Capture the cell that displays the provided text and extract its [X, Y] central coordinate. 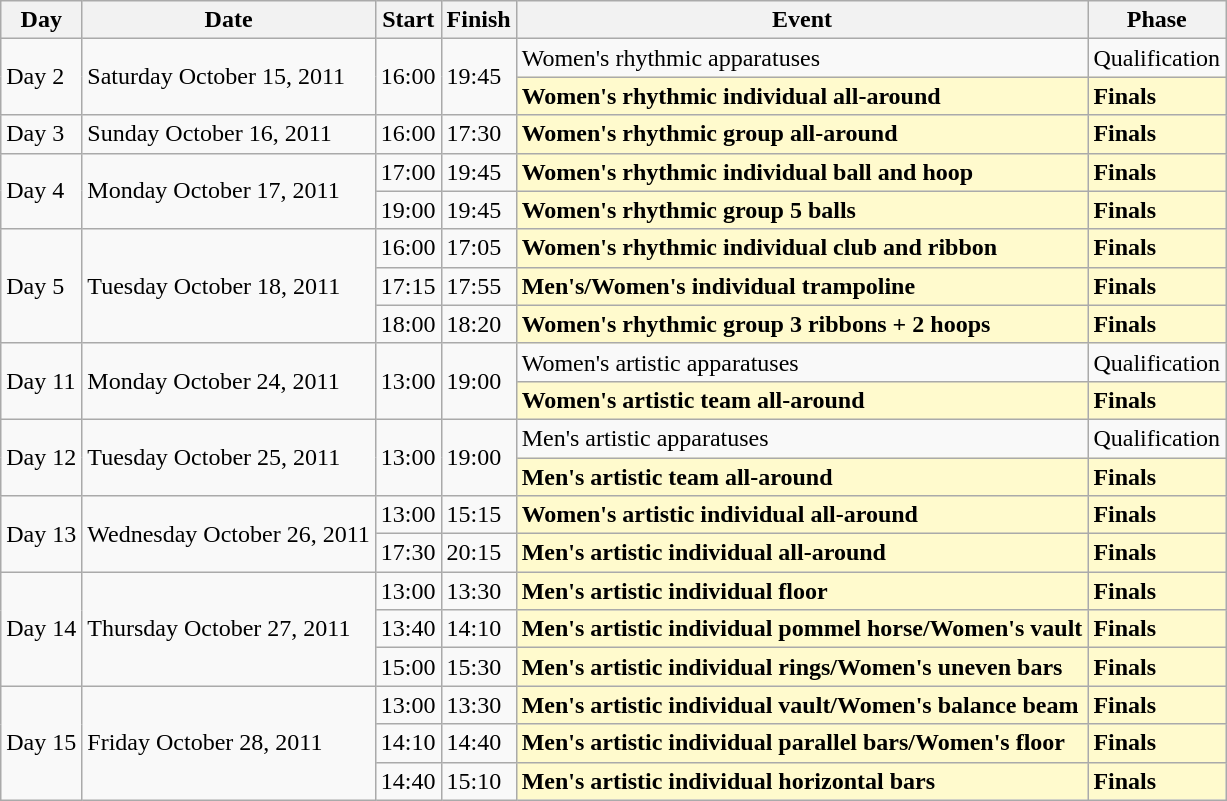
Event [802, 20]
Women's artistic team all-around [802, 400]
Day 2 [42, 77]
Women's rhythmic apparatuses [802, 58]
Men's artistic individual rings/Women's uneven bars [802, 667]
Men's artistic individual floor [802, 591]
Day 15 [42, 743]
18:00 [408, 324]
Tuesday October 18, 2011 [229, 286]
17:55 [478, 286]
Men's artistic team all-around [802, 477]
Women's rhythmic individual all-around [802, 96]
Start [408, 20]
Date [229, 20]
Day 5 [42, 286]
Men's artistic individual vault/Women's balance beam [802, 705]
Day 3 [42, 134]
Day 12 [42, 457]
18:20 [478, 324]
Day [42, 20]
Day 4 [42, 191]
Finish [478, 20]
Women's rhythmic individual ball and hoop [802, 172]
Women's rhythmic individual club and ribbon [802, 248]
Day 13 [42, 534]
Women's rhythmic group all-around [802, 134]
Tuesday October 25, 2011 [229, 457]
Friday October 28, 2011 [229, 743]
Day 14 [42, 629]
17:05 [478, 248]
Men's artistic individual horizontal bars [802, 781]
17:15 [408, 286]
Day 11 [42, 381]
Women's artistic apparatuses [802, 362]
13:40 [408, 629]
Phase [1157, 20]
Women's artistic individual all-around [802, 515]
15:15 [478, 515]
Women's rhythmic group 5 balls [802, 210]
Thursday October 27, 2011 [229, 629]
Men's/Women's individual trampoline [802, 286]
15:00 [408, 667]
17:00 [408, 172]
15:30 [478, 667]
Saturday October 15, 2011 [229, 77]
Sunday October 16, 2011 [229, 134]
Monday October 24, 2011 [229, 381]
20:15 [478, 553]
Men's artistic individual all-around [802, 553]
Wednesday October 26, 2011 [229, 534]
Men's artistic individual parallel bars/Women's floor [802, 743]
Monday October 17, 2011 [229, 191]
Women's rhythmic group 3 ribbons + 2 hoops [802, 324]
Men's artistic individual pommel horse/Women's vault [802, 629]
Men's artistic apparatuses [802, 438]
15:10 [478, 781]
